Search for the cell housing the specified text and yield its (X, Y) center coordinate. 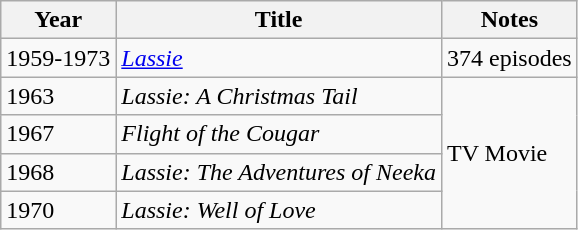
Lassie: The Adventures of Neeka (279, 172)
Lassie: Well of Love (279, 210)
1959-1973 (58, 58)
Flight of the Cougar (279, 134)
Notes (509, 20)
1963 (58, 96)
Title (279, 20)
374 episodes (509, 58)
Lassie (279, 58)
1968 (58, 172)
1967 (58, 134)
TV Movie (509, 153)
1970 (58, 210)
Year (58, 20)
Lassie: A Christmas Tail (279, 96)
